Capture the cell that displays the provided text and extract its (x, y) central coordinate. 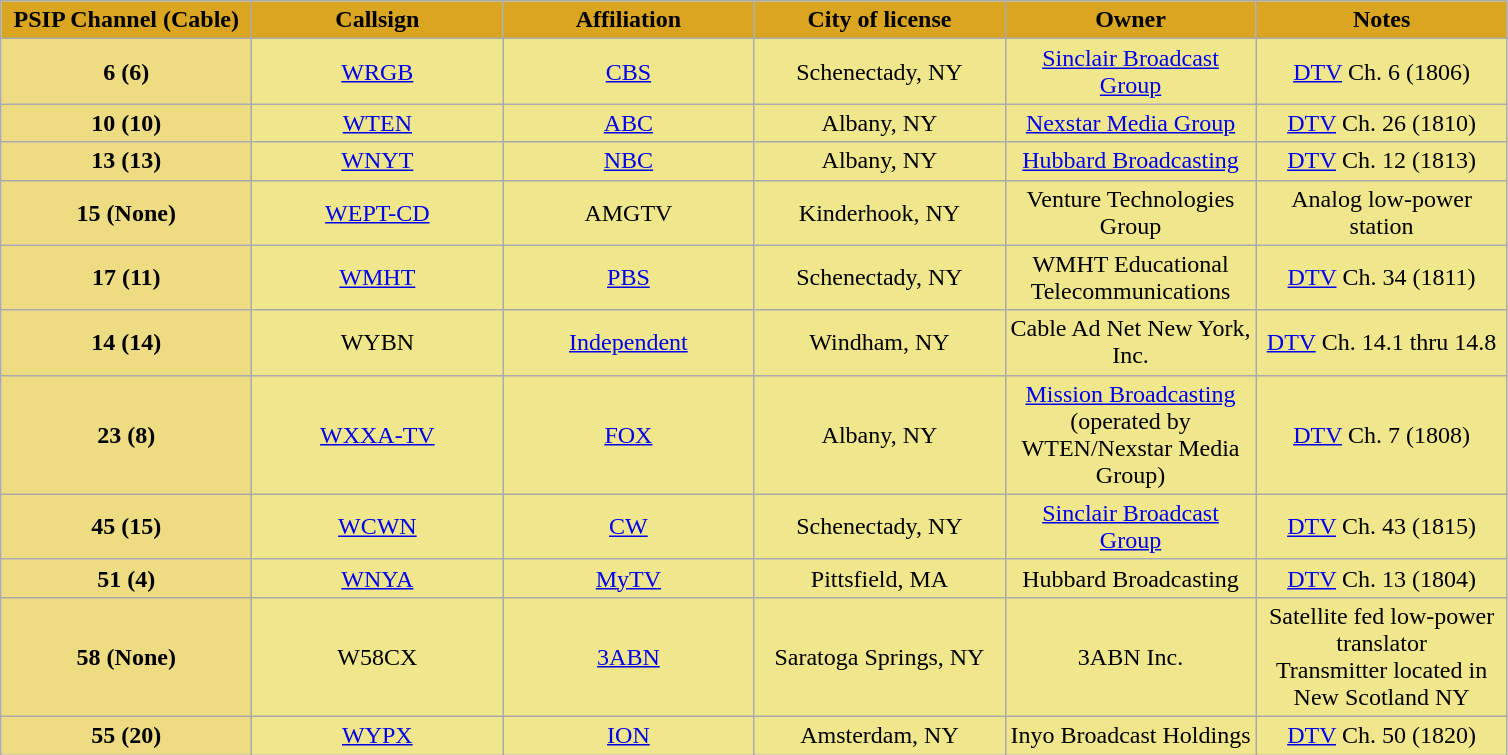
WTEN (378, 123)
City of license (880, 20)
CBS (628, 72)
DTV Ch. 43 (1815) (1382, 526)
WXXA-TV (378, 434)
WNYT (378, 161)
WCWN (378, 526)
WYPX (378, 735)
55 (20) (126, 735)
WRGB (378, 72)
6 (6) (126, 72)
Independent (628, 342)
DTV Ch. 6 (1806) (1382, 72)
Callsign (378, 20)
3ABN (628, 656)
Windham, NY (880, 342)
Analog low-power station (1382, 212)
58 (None) (126, 656)
AMGTV (628, 212)
23 (8) (126, 434)
13 (13) (126, 161)
PBS (628, 278)
DTV Ch. 12 (1813) (1382, 161)
DTV Ch. 26 (1810) (1382, 123)
3ABN Inc. (1130, 656)
WMHT Educational Telecommunications (1130, 278)
DTV Ch. 7 (1808) (1382, 434)
W58CX (378, 656)
15 (None) (126, 212)
17 (11) (126, 278)
NBC (628, 161)
Satellite fed low-power translatorTransmitter located in New Scotland NY (1382, 656)
14 (14) (126, 342)
Notes (1382, 20)
45 (15) (126, 526)
DTV Ch. 50 (1820) (1382, 735)
Affiliation (628, 20)
Owner (1130, 20)
CW (628, 526)
WEPT-CD (378, 212)
Saratoga Springs, NY (880, 656)
Nexstar Media Group (1130, 123)
WNYA (378, 578)
Inyo Broadcast Holdings (1130, 735)
PSIP Channel (Cable) (126, 20)
Amsterdam, NY (880, 735)
DTV Ch. 34 (1811) (1382, 278)
WMHT (378, 278)
Mission Broadcasting (operated by WTEN/Nexstar Media Group) (1130, 434)
FOX (628, 434)
WYBN (378, 342)
Kinderhook, NY (880, 212)
Pittsfield, MA (880, 578)
DTV Ch. 14.1 thru 14.8 (1382, 342)
Venture Technologies Group (1130, 212)
10 (10) (126, 123)
51 (4) (126, 578)
ION (628, 735)
DTV Ch. 13 (1804) (1382, 578)
Cable Ad Net New York, Inc. (1130, 342)
ABC (628, 123)
MyTV (628, 578)
